Provide the (x, y) coordinate of the cell's center where the given text is located.  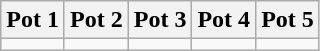
Pot 1 (33, 20)
Pot 2 (96, 20)
Pot 3 (160, 20)
Pot 4 (224, 20)
Pot 5 (288, 20)
